Find where the given text appears and provide that cell's center as [X, Y] coordinate. 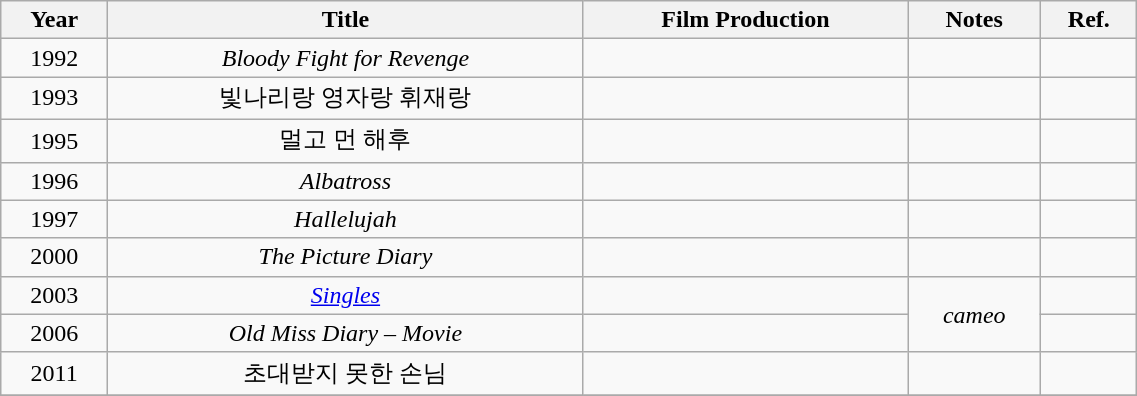
1997 [54, 219]
빛나리랑 영자랑 휘재랑 [346, 98]
2000 [54, 257]
1996 [54, 181]
초대받지 못한 손님 [346, 374]
Title [346, 20]
cameo [974, 314]
Albatross [346, 181]
1995 [54, 140]
2006 [54, 333]
Year [54, 20]
Hallelujah [346, 219]
1993 [54, 98]
1992 [54, 58]
2003 [54, 295]
Notes [974, 20]
Ref. [1089, 20]
2011 [54, 374]
Bloody Fight for Revenge [346, 58]
The Picture Diary [346, 257]
Singles [346, 295]
멀고 먼 해후 [346, 140]
Film Production [745, 20]
Old Miss Diary – Movie [346, 333]
